Identify which cell holds the provided text, then report its (X, Y) central coordinate. 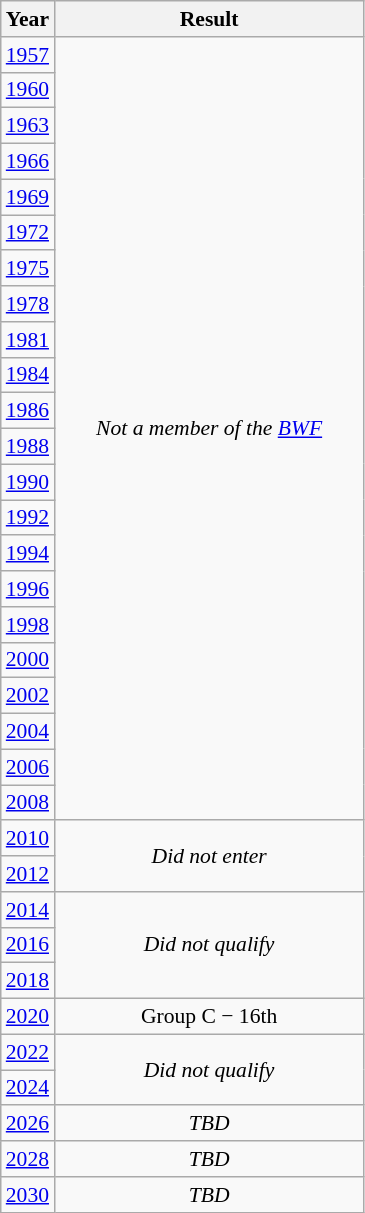
Result (209, 19)
1996 (28, 589)
1966 (28, 162)
Not a member of the BWF (209, 429)
Group C − 16th (209, 1017)
1990 (28, 482)
2024 (28, 1088)
1978 (28, 304)
2008 (28, 803)
Did not enter (209, 856)
2002 (28, 696)
1992 (28, 518)
1972 (28, 233)
2016 (28, 945)
1975 (28, 269)
1969 (28, 197)
1986 (28, 411)
2022 (28, 1052)
2018 (28, 981)
2030 (28, 1195)
2006 (28, 767)
1998 (28, 625)
2028 (28, 1159)
1960 (28, 90)
1963 (28, 126)
1994 (28, 554)
Year (28, 19)
2004 (28, 732)
1984 (28, 375)
2000 (28, 660)
2010 (28, 839)
2014 (28, 910)
2020 (28, 1017)
1988 (28, 447)
1981 (28, 340)
1957 (28, 55)
2012 (28, 874)
2026 (28, 1124)
